Scan for the cell matching the given text and deliver its [X, Y] coordinate at center. 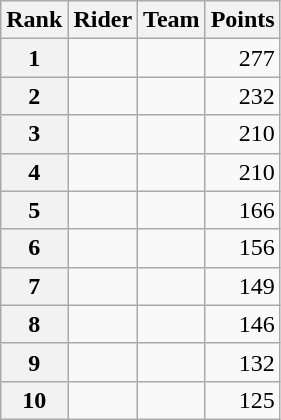
232 [242, 96]
Rider [103, 20]
9 [34, 362]
6 [34, 248]
125 [242, 400]
166 [242, 210]
1 [34, 58]
5 [34, 210]
149 [242, 286]
146 [242, 324]
156 [242, 248]
132 [242, 362]
Points [242, 20]
7 [34, 286]
8 [34, 324]
4 [34, 172]
Rank [34, 20]
2 [34, 96]
3 [34, 134]
277 [242, 58]
Team [172, 20]
10 [34, 400]
